Return the (x, y) coordinate for the center point of the cell that contains the specified text.  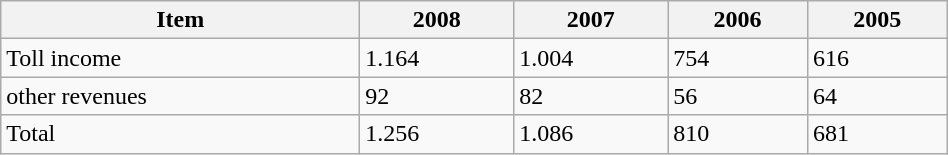
Total (180, 134)
Toll income (180, 58)
2007 (591, 20)
56 (738, 96)
2006 (738, 20)
92 (437, 96)
2005 (877, 20)
other revenues (180, 96)
64 (877, 96)
810 (738, 134)
2008 (437, 20)
616 (877, 58)
681 (877, 134)
82 (591, 96)
1.004 (591, 58)
754 (738, 58)
Item (180, 20)
1.256 (437, 134)
1.164 (437, 58)
1.086 (591, 134)
